Provide the (x, y) coordinate of the cell's center where the given text is located.  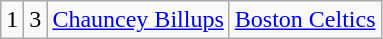
3 (36, 20)
Chauncey Billups (138, 20)
1 (12, 20)
Boston Celtics (305, 20)
